Search for the cell housing the specified text and yield its (X, Y) center coordinate. 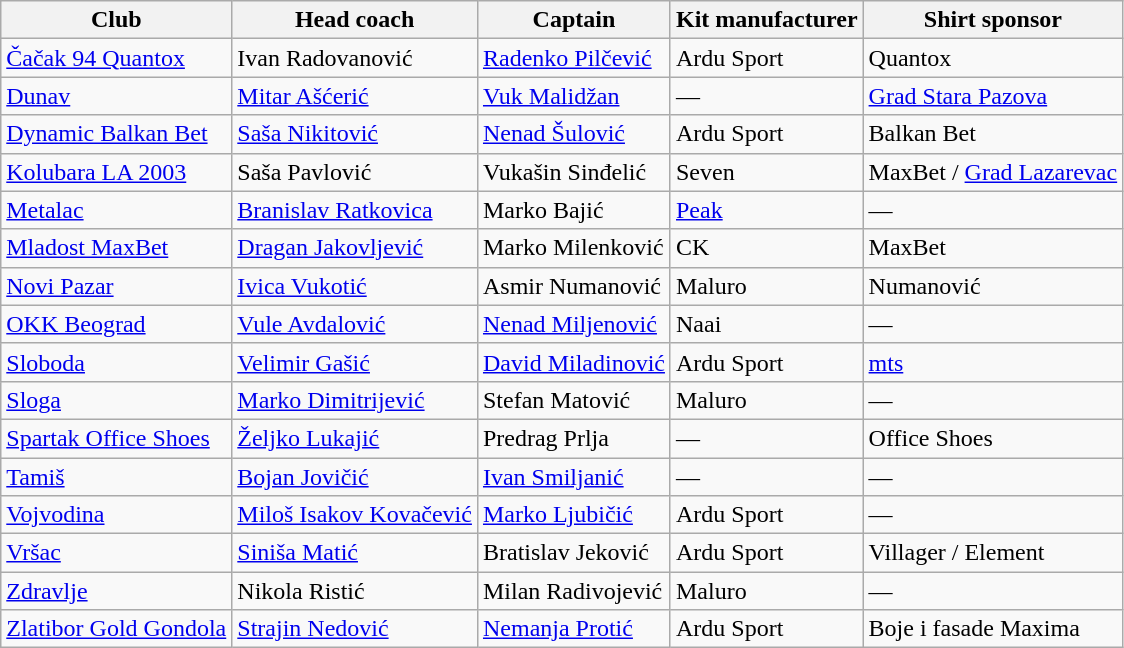
Kit manufacturer (766, 20)
Saša Nikitović (355, 134)
Sloboda (116, 362)
Ivan Radovanović (355, 58)
Zlatibor Gold Gondola (116, 629)
Seven (766, 172)
Vule Avdalović (355, 324)
Vuk Malidžan (574, 96)
Vršac (116, 553)
Asmir Numanović (574, 286)
Dragan Jakovljević (355, 248)
Bratislav Jeković (574, 553)
David Miladinović (574, 362)
Shirt sponsor (993, 20)
Grad Stara Pazova (993, 96)
Branislav Ratkovica (355, 210)
Mladost MaxBet (116, 248)
Strajin Nedović (355, 629)
Naai (766, 324)
Ivan Smiljanić (574, 477)
Club (116, 20)
Željko Lukajić (355, 438)
Peak (766, 210)
Nemanja Protić (574, 629)
OKK Beograd (116, 324)
Marko Milenković (574, 248)
Čačak 94 Quantox (116, 58)
Miloš Isakov Kovačević (355, 515)
Radenko Pilčević (574, 58)
Milan Radivojević (574, 591)
Bojan Jovičić (355, 477)
Villager / Element (993, 553)
Saša Pavlović (355, 172)
Vukašin Sinđelić (574, 172)
Captain (574, 20)
Kolubara LA 2003 (116, 172)
Dynamic Balkan Bet (116, 134)
Office Shoes (993, 438)
Dunav (116, 96)
MaxBet (993, 248)
Numanović (993, 286)
Sloga (116, 400)
Balkan Bet (993, 134)
CK (766, 248)
mts (993, 362)
Marko Dimitrijević (355, 400)
Velimir Gašić (355, 362)
Novi Pazar (116, 286)
Nenad Šulović (574, 134)
MaxBet / Grad Lazarevac (993, 172)
Nikola Ristić (355, 591)
Zdravlje (116, 591)
Head coach (355, 20)
Quantox (993, 58)
Metalac (116, 210)
Vojvodina (116, 515)
Tamiš (116, 477)
Predrag Prlja (574, 438)
Siniša Matić (355, 553)
Ivica Vukotić (355, 286)
Mitar Ašćerić (355, 96)
Marko Ljubičić (574, 515)
Spartak Office Shoes (116, 438)
Boje i fasade Maxima (993, 629)
Nenad Miljenović (574, 324)
Marko Bajić (574, 210)
Stefan Matović (574, 400)
